Search for the cell housing the specified text and yield its [X, Y] center coordinate. 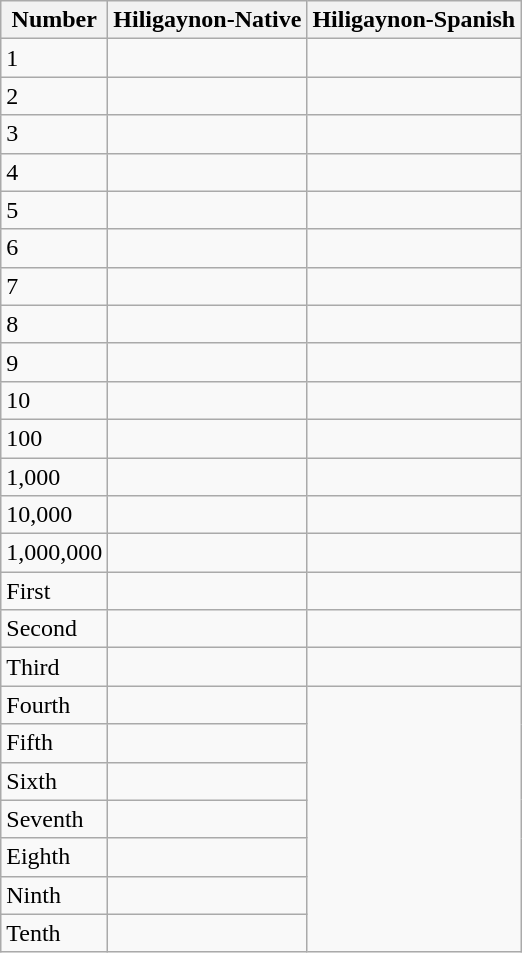
Eighth [54, 857]
Number [54, 20]
Second [54, 629]
Hiligaynon-Spanish [414, 20]
Fourth [54, 705]
1,000 [54, 477]
Sixth [54, 781]
10,000 [54, 515]
Tenth [54, 933]
1,000,000 [54, 553]
100 [54, 438]
Ninth [54, 895]
9 [54, 362]
10 [54, 400]
1 [54, 58]
7 [54, 286]
5 [54, 210]
6 [54, 248]
Seventh [54, 819]
Hiligaynon-Native [208, 20]
3 [54, 134]
8 [54, 324]
4 [54, 172]
Fifth [54, 743]
First [54, 591]
2 [54, 96]
Third [54, 667]
